Determine the [X, Y] coordinate at the center of the cell enclosing the given text.  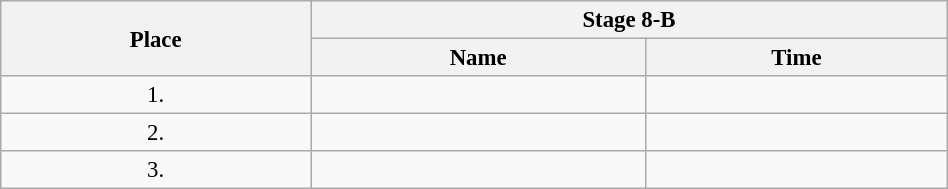
2. [156, 133]
1. [156, 95]
Name [478, 58]
Stage 8-B [630, 20]
3. [156, 170]
Time [797, 58]
Place [156, 38]
